From the cell containing the given text, extract its center point as [X, Y] coordinate. 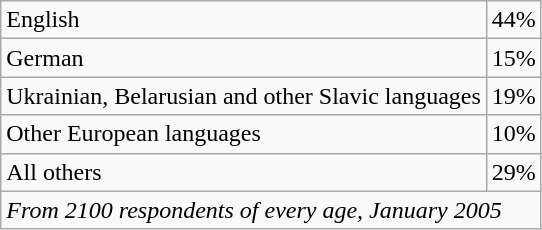
All others [244, 172]
15% [514, 58]
29% [514, 172]
From 2100 respondents of every age, January 2005 [272, 210]
Other European languages [244, 134]
44% [514, 20]
English [244, 20]
Ukrainian, Belarusian and other Slavic languages [244, 96]
19% [514, 96]
10% [514, 134]
German [244, 58]
